Determine the [x, y] coordinate at the center of the cell enclosing the given text.  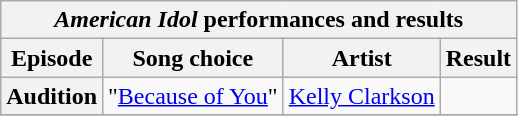
American Idol performances and results [259, 20]
Audition [52, 96]
Song choice [194, 58]
Artist [362, 58]
Kelly Clarkson [362, 96]
Result [478, 58]
Episode [52, 58]
"Because of You" [194, 96]
